Output the [X, Y] coordinate of the center of the cell containing the given text.  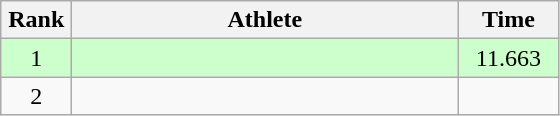
2 [36, 96]
1 [36, 58]
11.663 [508, 58]
Rank [36, 20]
Time [508, 20]
Athlete [265, 20]
